Determine the (X, Y) coordinate at the center of the cell enclosing the given text.  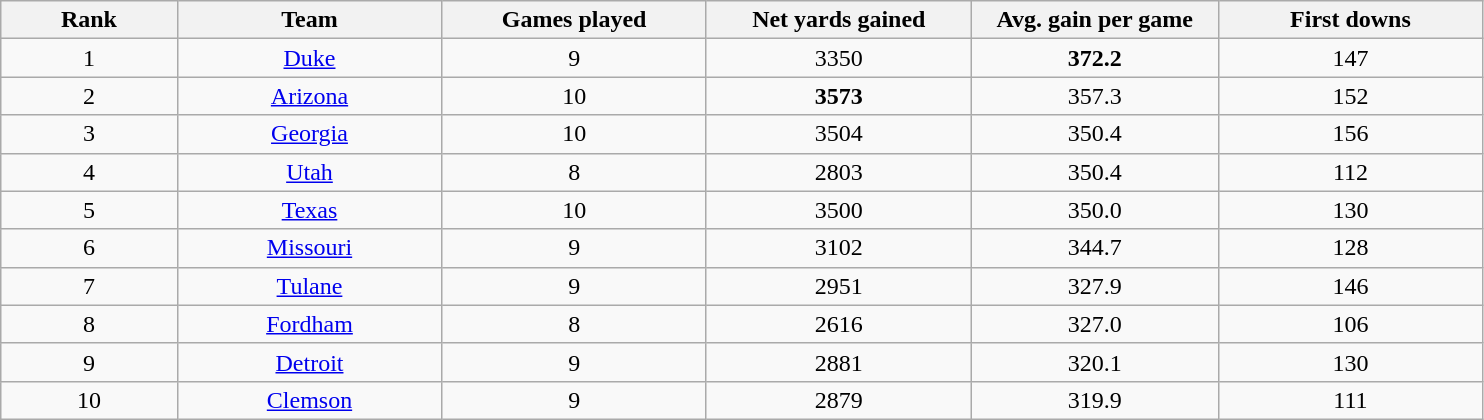
2 (89, 96)
Tulane (310, 286)
344.7 (1094, 248)
3500 (838, 210)
6 (89, 248)
Utah (310, 172)
327.9 (1094, 286)
Duke (310, 58)
156 (1350, 134)
357.3 (1094, 96)
2803 (838, 172)
350.0 (1094, 210)
147 (1350, 58)
146 (1350, 286)
5 (89, 210)
Avg. gain per game (1094, 20)
Missouri (310, 248)
327.0 (1094, 324)
112 (1350, 172)
3350 (838, 58)
3 (89, 134)
Clemson (310, 400)
111 (1350, 400)
128 (1350, 248)
Georgia (310, 134)
4 (89, 172)
152 (1350, 96)
Net yards gained (838, 20)
Fordham (310, 324)
2881 (838, 362)
Team (310, 20)
Games played (574, 20)
1 (89, 58)
320.1 (1094, 362)
Detroit (310, 362)
Texas (310, 210)
Rank (89, 20)
2616 (838, 324)
106 (1350, 324)
2951 (838, 286)
3504 (838, 134)
3102 (838, 248)
372.2 (1094, 58)
7 (89, 286)
3573 (838, 96)
First downs (1350, 20)
2879 (838, 400)
Arizona (310, 96)
319.9 (1094, 400)
